Identify which cell holds the provided text, then report its (X, Y) central coordinate. 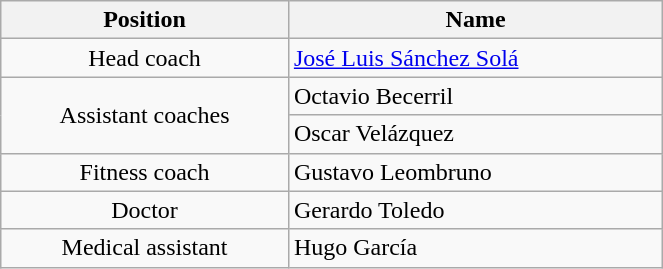
Name (475, 20)
Hugo García (475, 248)
Fitness coach (145, 172)
Position (145, 20)
Doctor (145, 210)
Gustavo Leombruno (475, 172)
Medical assistant (145, 248)
Head coach (145, 58)
Oscar Velázquez (475, 134)
Octavio Becerril (475, 96)
José Luis Sánchez Solá (475, 58)
Gerardo Toledo (475, 210)
Assistant coaches (145, 115)
